For the text-containing cell, return its midpoint in [x, y] coordinate format. 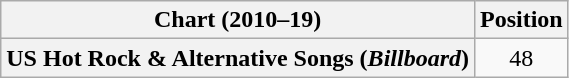
Position [521, 20]
US Hot Rock & Alternative Songs (Billboard) [238, 58]
Chart (2010–19) [238, 20]
48 [521, 58]
